Provide the [x, y] coordinate of the cell's center where the given text is located.  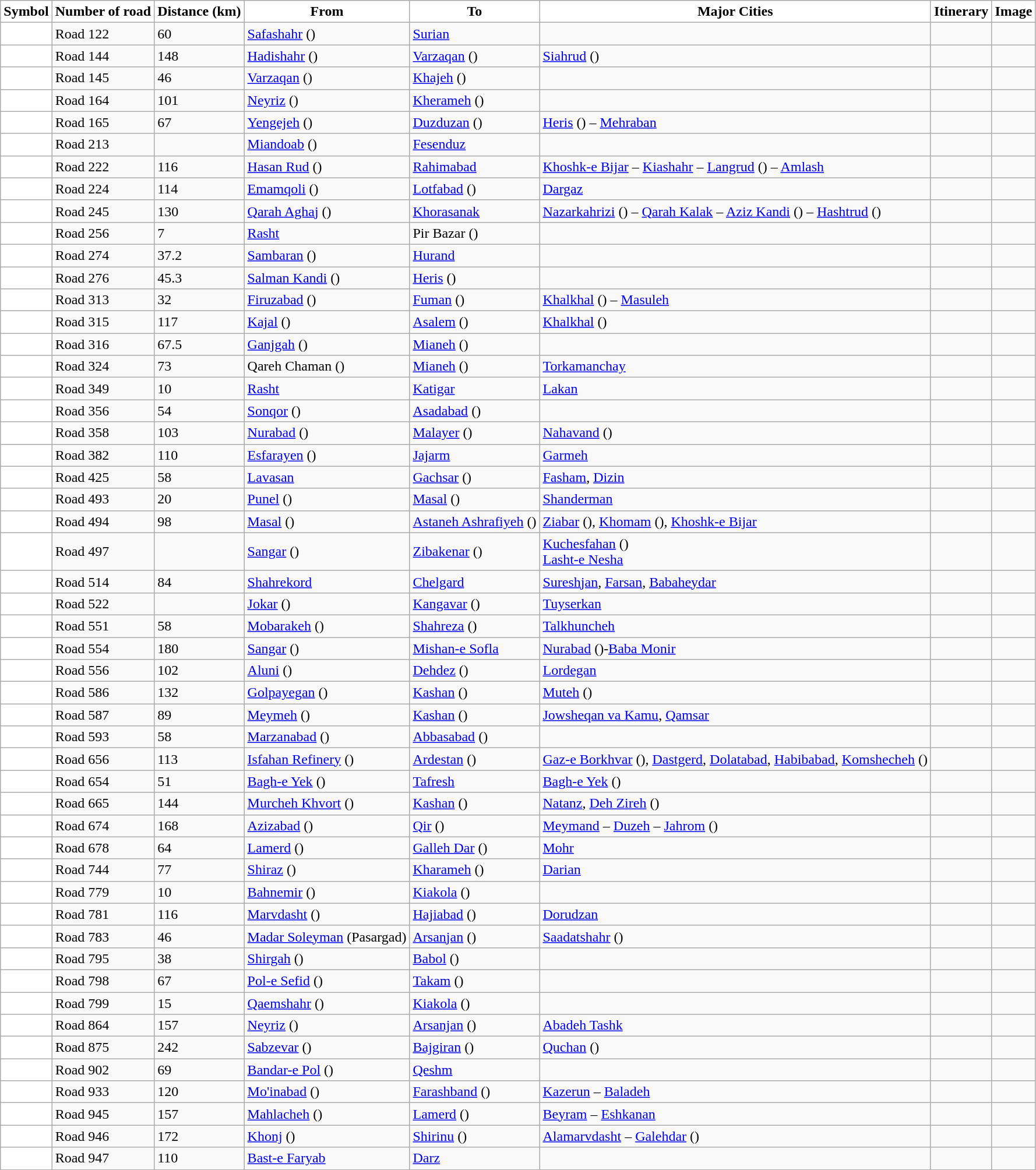
117 [199, 322]
Road 945 [103, 1114]
Lavasan [327, 477]
Road 315 [103, 322]
Road 514 [103, 582]
69 [199, 1070]
Sureshjan, Farsan, Babaheydar [735, 582]
Heris () [474, 278]
98 [199, 521]
32 [199, 300]
Road 213 [103, 145]
Kajal () [327, 322]
102 [199, 671]
Yengejeh () [327, 122]
Road 522 [103, 604]
Hajiabad () [474, 914]
Punel () [327, 499]
Lotfabad () [474, 189]
38 [199, 958]
Road 222 [103, 167]
Kuchesfahan ()Lasht-e Nesha [735, 551]
Zibakenar () [474, 551]
Bast-e Faryab [327, 1158]
Asalem () [474, 322]
Road 165 [103, 122]
Road 556 [103, 671]
Fesenduz [474, 145]
Qeshm [474, 1070]
Madar Soleyman (Pasargad) [327, 936]
Road 224 [103, 189]
Shahreza () [474, 626]
To [474, 12]
Road 145 [103, 78]
Road 144 [103, 56]
Road 656 [103, 759]
Road 654 [103, 781]
Lakan [735, 389]
Road 744 [103, 870]
Road 933 [103, 1092]
Road 356 [103, 411]
Shanderman [735, 499]
132 [199, 693]
Nurabad ()-Baba Monir [735, 649]
Pol-e Sefid () [327, 981]
Road 902 [103, 1070]
130 [199, 211]
Road 864 [103, 1025]
Safashahr () [327, 34]
Nahavand () [735, 433]
Road 358 [103, 433]
Road 313 [103, 300]
Quchan () [735, 1048]
Road 324 [103, 366]
Meymeh () [327, 715]
Azizabad () [327, 826]
Image [1014, 12]
Road 586 [103, 693]
Road 781 [103, 914]
Nazarkahrizi () – Qarah Kalak – Aziz Kandi () – Hashtrud () [735, 211]
Dehdez () [474, 671]
Duzduzan () [474, 122]
Galleh Dar () [474, 848]
Qaemshahr () [327, 1003]
Bahnemir () [327, 892]
Road 164 [103, 100]
Shahrekord [327, 582]
Ziabar (), Khomam (), Khoshk-e Bijar [735, 521]
Bandar-e Pol () [327, 1070]
Road 674 [103, 826]
Fasham, Dizin [735, 477]
Heris () – Mehraban [735, 122]
180 [199, 649]
Road 493 [103, 499]
Alamarvdasht – Galehdar () [735, 1136]
Road 875 [103, 1048]
Salman Kandi () [327, 278]
Road 779 [103, 892]
Katigar [474, 389]
Road 122 [103, 34]
Mo'inabad () [327, 1092]
7 [199, 233]
Hadishahr () [327, 56]
Gaz-e Borkhvar (), Dastgerd, Dolatabad, Habibabad, Komshecheh () [735, 759]
Major Cities [735, 12]
Sabzevar () [327, 1048]
Dorudzan [735, 914]
Rahimabad [474, 167]
Road 587 [103, 715]
51 [199, 781]
Road 551 [103, 626]
Mobarakeh () [327, 626]
Qir () [474, 826]
Takam () [474, 981]
Natanz, Deh Zireh () [735, 804]
Malayer () [474, 433]
Road 593 [103, 737]
144 [199, 804]
Nurabad () [327, 433]
Emamqoli () [327, 189]
Mahlacheh () [327, 1114]
Khonj () [327, 1136]
60 [199, 34]
101 [199, 100]
Tafresh [474, 781]
Road 256 [103, 233]
Golpayegan () [327, 693]
Asadabad () [474, 411]
Sonqor () [327, 411]
Mishan-e Sofla [474, 649]
Darz [474, 1158]
Esfarayen () [327, 455]
Gachsar () [474, 477]
Chelgard [474, 582]
Khorasanak [474, 211]
Distance (km) [199, 12]
Qareh Chaman () [327, 366]
Road 946 [103, 1136]
Abadeh Tashk [735, 1025]
Symbol [26, 12]
Road 783 [103, 936]
Jokar () [327, 604]
Marvdasht () [327, 914]
Jowsheqan va Kamu, Qamsar [735, 715]
Number of road [103, 12]
Road 798 [103, 981]
Mohr [735, 848]
Road 799 [103, 1003]
Sambaran () [327, 255]
64 [199, 848]
Torkamanchay [735, 366]
Dargaz [735, 189]
Abbasabad () [474, 737]
37.2 [199, 255]
Miandoab () [327, 145]
Khoshk-e Bijar – Kiashahr – Langrud () – Amlash [735, 167]
148 [199, 56]
Tuyserkan [735, 604]
Road 349 [103, 389]
Murcheh Khvort () [327, 804]
Garmeh [735, 455]
Khalkhal () [735, 322]
84 [199, 582]
Shirgah () [327, 958]
77 [199, 870]
Kazerun – Baladeh [735, 1092]
Kharameh () [474, 870]
168 [199, 826]
Farashband () [474, 1092]
Road 316 [103, 344]
242 [199, 1048]
Road 274 [103, 255]
Surian [474, 34]
Talkhuncheh [735, 626]
Hasan Rud () [327, 167]
Road 276 [103, 278]
From [327, 12]
Road 554 [103, 649]
Shiraz () [327, 870]
Hurand [474, 255]
113 [199, 759]
73 [199, 366]
Pir Bazar () [474, 233]
Bajgiran () [474, 1048]
Kangavar () [474, 604]
Road 795 [103, 958]
Lordegan [735, 671]
Road 425 [103, 477]
Ganjgah () [327, 344]
Road 678 [103, 848]
Itinerary [961, 12]
Beyram – Eshkanan [735, 1114]
Babol () [474, 958]
89 [199, 715]
54 [199, 411]
Qarah Aghaj () [327, 211]
Khalkhal () – Masuleh [735, 300]
Darian [735, 870]
Muteh () [735, 693]
172 [199, 1136]
Isfahan Refinery () [327, 759]
Aluni () [327, 671]
Khajeh () [474, 78]
Road 494 [103, 521]
Road 497 [103, 551]
20 [199, 499]
Astaneh Ashrafiyeh () [474, 521]
45.3 [199, 278]
120 [199, 1092]
Road 245 [103, 211]
Firuzabad () [327, 300]
Fuman () [474, 300]
Ardestan () [474, 759]
Jajarm [474, 455]
Road 382 [103, 455]
Marzanabad () [327, 737]
114 [199, 189]
67.5 [199, 344]
Road 947 [103, 1158]
Kherameh () [474, 100]
103 [199, 433]
15 [199, 1003]
Siahrud () [735, 56]
Meymand – Duzeh – Jahrom () [735, 826]
Saadatshahr () [735, 936]
Road 665 [103, 804]
Shirinu () [474, 1136]
